Search for the cell housing the specified text and yield its [X, Y] center coordinate. 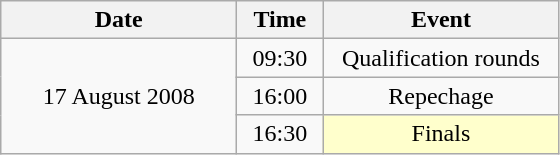
Time [280, 20]
17 August 2008 [119, 96]
Repechage [441, 96]
Event [441, 20]
Date [119, 20]
Qualification rounds [441, 58]
16:30 [280, 134]
Finals [441, 134]
09:30 [280, 58]
16:00 [280, 96]
